For the text-containing cell, return its midpoint in (x, y) coordinate format. 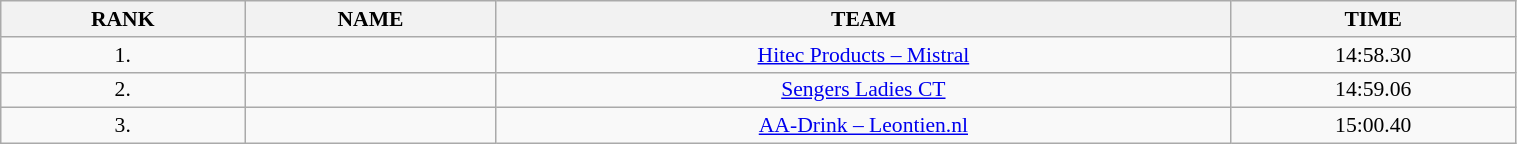
Sengers Ladies CT (863, 90)
TIME (1373, 19)
1. (123, 55)
14:58.30 (1373, 55)
15:00.40 (1373, 126)
2. (123, 90)
Hitec Products – Mistral (863, 55)
NAME (371, 19)
14:59.06 (1373, 90)
AA-Drink – Leontien.nl (863, 126)
RANK (123, 19)
TEAM (863, 19)
3. (123, 126)
